From the cell containing the given text, extract its center point as (X, Y) coordinate. 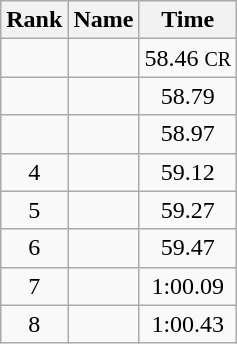
8 (34, 324)
1:00.43 (188, 324)
5 (34, 210)
6 (34, 248)
59.27 (188, 210)
59.12 (188, 172)
58.46 CR (188, 58)
1:00.09 (188, 286)
59.47 (188, 248)
Name (104, 20)
58.79 (188, 96)
4 (34, 172)
Rank (34, 20)
Time (188, 20)
58.97 (188, 134)
7 (34, 286)
